Locate the cell with the specified text and output its [x, y] center coordinate. 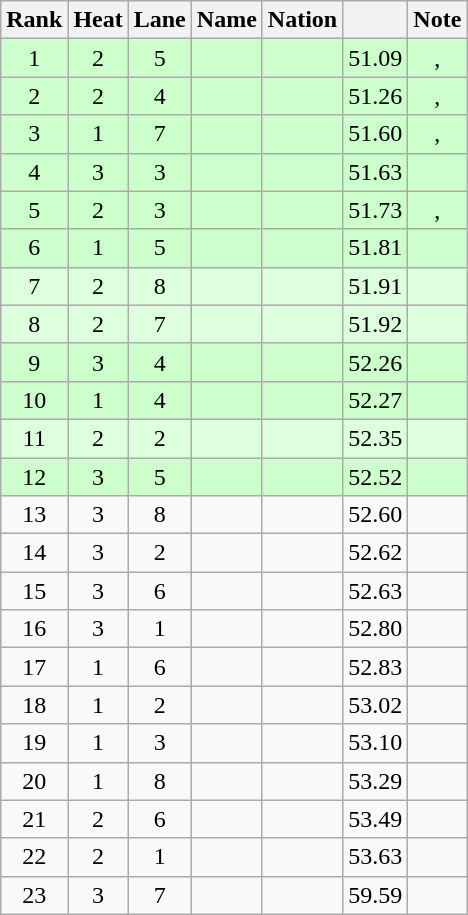
13 [34, 515]
53.29 [376, 781]
15 [34, 591]
Name [226, 20]
Lane [160, 20]
51.73 [376, 210]
10 [34, 400]
23 [34, 895]
22 [34, 857]
Rank [34, 20]
17 [34, 667]
16 [34, 629]
52.35 [376, 438]
14 [34, 553]
52.60 [376, 515]
51.26 [376, 96]
53.49 [376, 819]
19 [34, 743]
52.26 [376, 362]
51.60 [376, 134]
53.63 [376, 857]
Note [438, 20]
53.10 [376, 743]
51.81 [376, 248]
21 [34, 819]
52.52 [376, 477]
11 [34, 438]
51.09 [376, 58]
51.92 [376, 324]
52.63 [376, 591]
51.91 [376, 286]
Heat [98, 20]
Nation [302, 20]
51.63 [376, 172]
53.02 [376, 705]
52.83 [376, 667]
9 [34, 362]
52.27 [376, 400]
52.62 [376, 553]
12 [34, 477]
20 [34, 781]
59.59 [376, 895]
18 [34, 705]
52.80 [376, 629]
